Provide the [X, Y] coordinate of the cell's center where the given text is located.  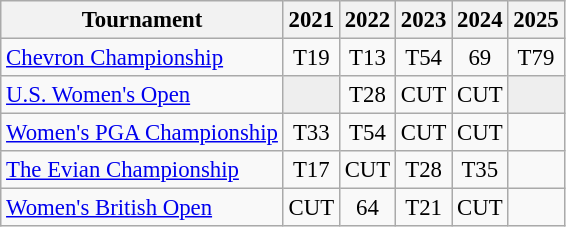
T19 [311, 58]
2022 [367, 20]
Women's British Open [142, 208]
T17 [311, 170]
The Evian Championship [142, 170]
64 [367, 208]
2023 [424, 20]
2021 [311, 20]
U.S. Women's Open [142, 95]
69 [480, 58]
Chevron Championship [142, 58]
T33 [311, 133]
2025 [536, 20]
T21 [424, 208]
T13 [367, 58]
T79 [536, 58]
2024 [480, 20]
T35 [480, 170]
Women's PGA Championship [142, 133]
Tournament [142, 20]
